Find where the given text appears and provide that cell's center as [X, Y] coordinate. 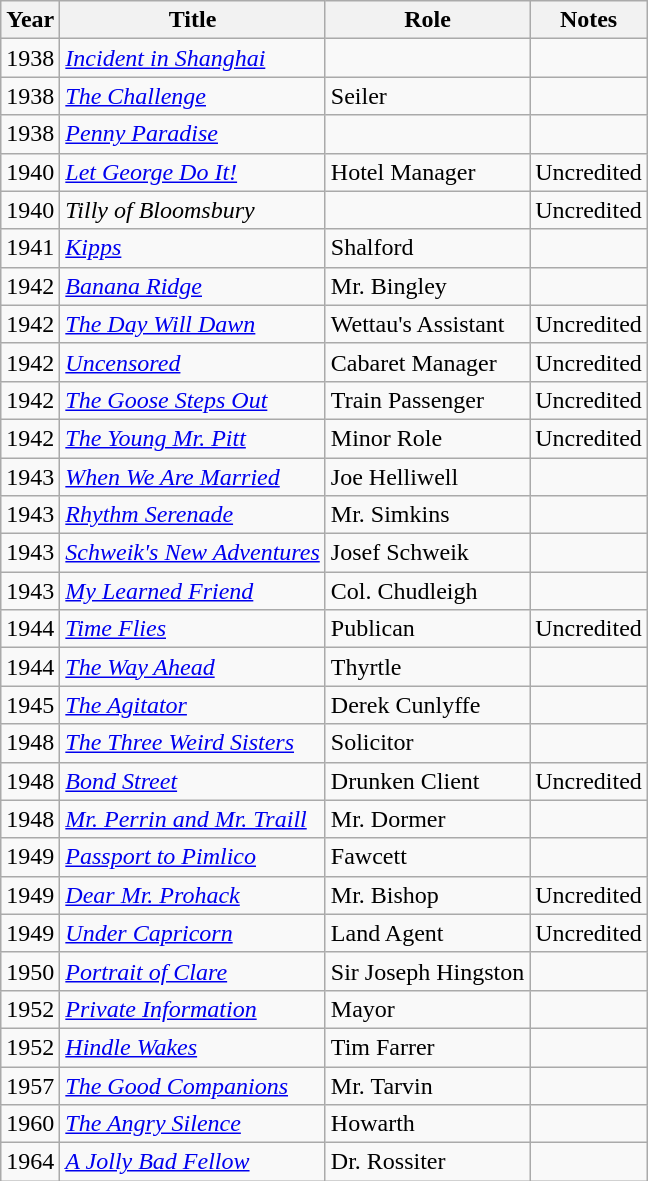
Bond Street [192, 781]
The Goose Steps Out [192, 400]
1941 [30, 248]
My Learned Friend [192, 591]
Title [192, 20]
Wettau's Assistant [427, 324]
Derek Cunlyffe [427, 705]
A Jolly Bad Fellow [192, 1162]
Tim Farrer [427, 1047]
1950 [30, 971]
The Three Weird Sisters [192, 743]
The Way Ahead [192, 667]
Rhythm Serenade [192, 515]
The Day Will Dawn [192, 324]
Howarth [427, 1124]
Mr. Simkins [427, 515]
Thyrtle [427, 667]
1945 [30, 705]
Mr. Perrin and Mr. Traill [192, 819]
The Challenge [192, 96]
The Good Companions [192, 1085]
Fawcett [427, 857]
Sir Joseph Hingston [427, 971]
Banana Ridge [192, 286]
Schweik's New Adventures [192, 553]
Let George Do It! [192, 172]
Cabaret Manager [427, 362]
Mr. Bishop [427, 895]
Portrait of Clare [192, 971]
1964 [30, 1162]
Hindle Wakes [192, 1047]
Mr. Dormer [427, 819]
Mr. Bingley [427, 286]
Uncensored [192, 362]
Mr. Tarvin [427, 1085]
Shalford [427, 248]
Time Flies [192, 629]
Seiler [427, 96]
Tilly of Bloomsbury [192, 210]
Private Information [192, 1009]
Train Passenger [427, 400]
Penny Paradise [192, 134]
Dear Mr. Prohack [192, 895]
Col. Chudleigh [427, 591]
Solicitor [427, 743]
Publican [427, 629]
Minor Role [427, 438]
Role [427, 20]
The Young Mr. Pitt [192, 438]
1957 [30, 1085]
Drunken Client [427, 781]
Notes [589, 20]
Mayor [427, 1009]
Land Agent [427, 933]
Josef Schweik [427, 553]
Hotel Manager [427, 172]
The Agitator [192, 705]
When We Are Married [192, 477]
The Angry Silence [192, 1124]
Joe Helliwell [427, 477]
Passport to Pimlico [192, 857]
Incident in Shanghai [192, 58]
Under Capricorn [192, 933]
Year [30, 20]
Kipps [192, 248]
Dr. Rossiter [427, 1162]
1960 [30, 1124]
